For the text-containing cell, return its midpoint in [x, y] coordinate format. 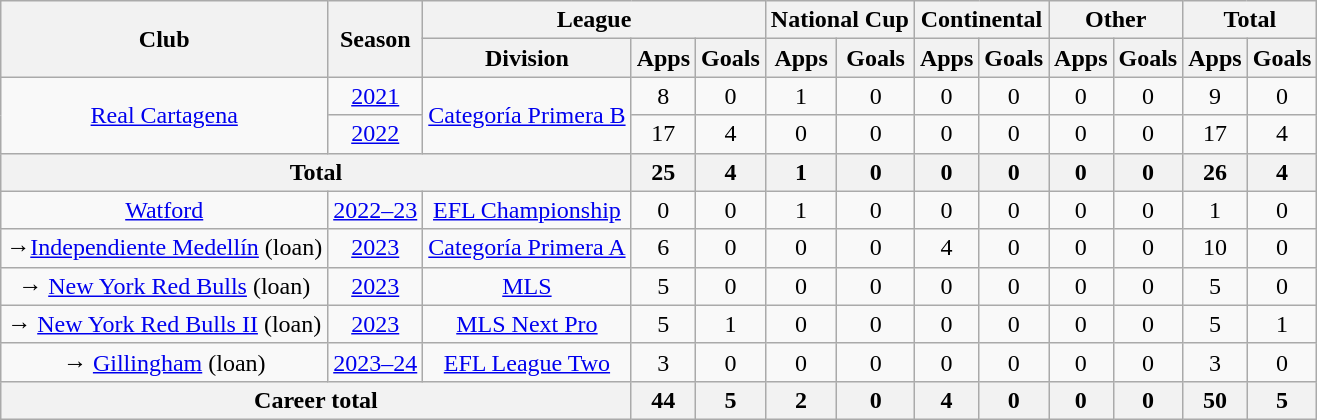
National Cup [840, 20]
6 [663, 248]
→Independiente Medellín (loan) [164, 248]
Watford [164, 210]
9 [1215, 96]
Continental [981, 20]
→ New York Red Bulls II (loan) [164, 324]
Categoría Primera B [527, 115]
EFL Championship [527, 210]
Division [527, 58]
26 [1215, 172]
MLS Next Pro [527, 324]
→ Gillingham (loan) [164, 362]
25 [663, 172]
50 [1215, 400]
Real Cartagena [164, 115]
Career total [316, 400]
Season [376, 39]
2022 [376, 134]
EFL League Two [527, 362]
2 [801, 400]
Other [1116, 20]
MLS [527, 286]
2021 [376, 96]
League [594, 20]
2023–24 [376, 362]
→ New York Red Bulls (loan) [164, 286]
Club [164, 39]
44 [663, 400]
8 [663, 96]
2022–23 [376, 210]
10 [1215, 248]
Categoría Primera A [527, 248]
